Find where the given text appears and provide that cell's center as (X, Y) coordinate. 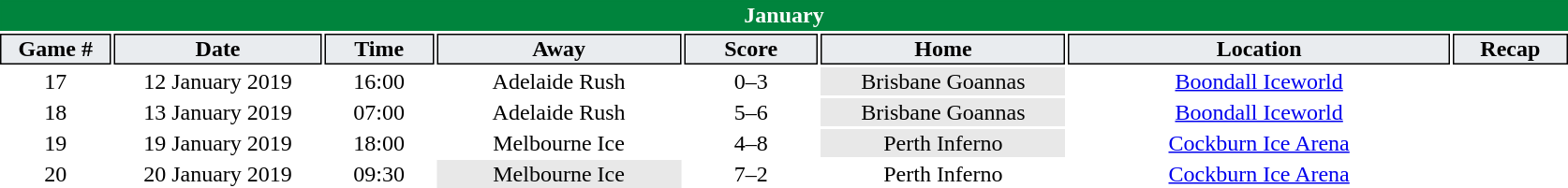
Home (943, 49)
07:00 (379, 112)
0–3 (751, 81)
19 January 2019 (218, 143)
Away (559, 49)
Score (751, 49)
19 (56, 143)
17 (56, 81)
4–8 (751, 143)
20 (56, 174)
20 January 2019 (218, 174)
Recap (1510, 49)
18 (56, 112)
Date (218, 49)
Location (1259, 49)
7–2 (751, 174)
12 January 2019 (218, 81)
5–6 (751, 112)
Game # (56, 49)
09:30 (379, 174)
18:00 (379, 143)
13 January 2019 (218, 112)
16:00 (379, 81)
Time (379, 49)
January (784, 15)
